Determine the (X, Y) coordinate at the center of the cell enclosing the given text.  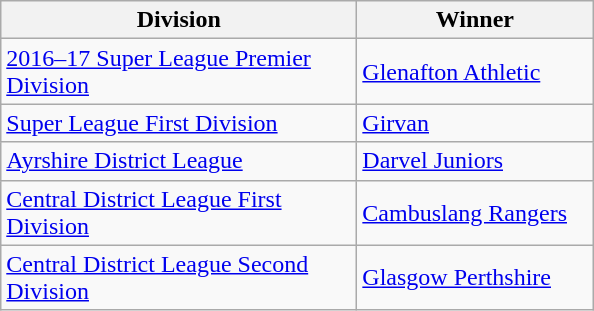
Darvel Juniors (475, 161)
Ayrshire District League (179, 161)
2016–17 Super League Premier Division (179, 72)
Super League First Division (179, 123)
Glasgow Perthshire (475, 278)
Winner (475, 20)
Division (179, 20)
Central District League Second Division (179, 278)
Glenafton Athletic (475, 72)
Girvan (475, 123)
Cambuslang Rangers (475, 212)
Central District League First Division (179, 212)
